Determine the [X, Y] coordinate at the center of the cell enclosing the given text.  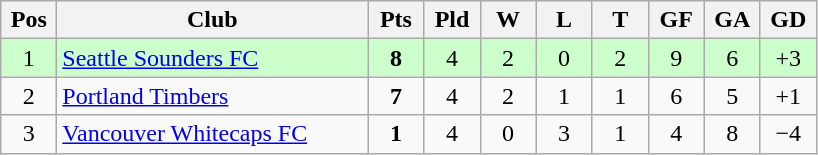
Pts [396, 20]
L [564, 20]
GF [676, 20]
T [620, 20]
Pos [29, 20]
7 [396, 96]
+1 [788, 96]
+3 [788, 58]
−4 [788, 134]
Vancouver Whitecaps FC [212, 134]
5 [732, 96]
Seattle Sounders FC [212, 58]
GD [788, 20]
9 [676, 58]
GA [732, 20]
Portland Timbers [212, 96]
W [508, 20]
Club [212, 20]
Pld [452, 20]
